Determine the [X, Y] coordinate at the center of the cell enclosing the given text.  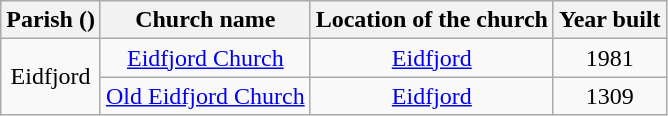
Church name [205, 20]
Parish () [51, 20]
Location of the church [432, 20]
1981 [610, 58]
Year built [610, 20]
1309 [610, 96]
Old Eidfjord Church [205, 96]
Eidfjord Church [205, 58]
